From the cell containing the given text, extract its center point as (x, y) coordinate. 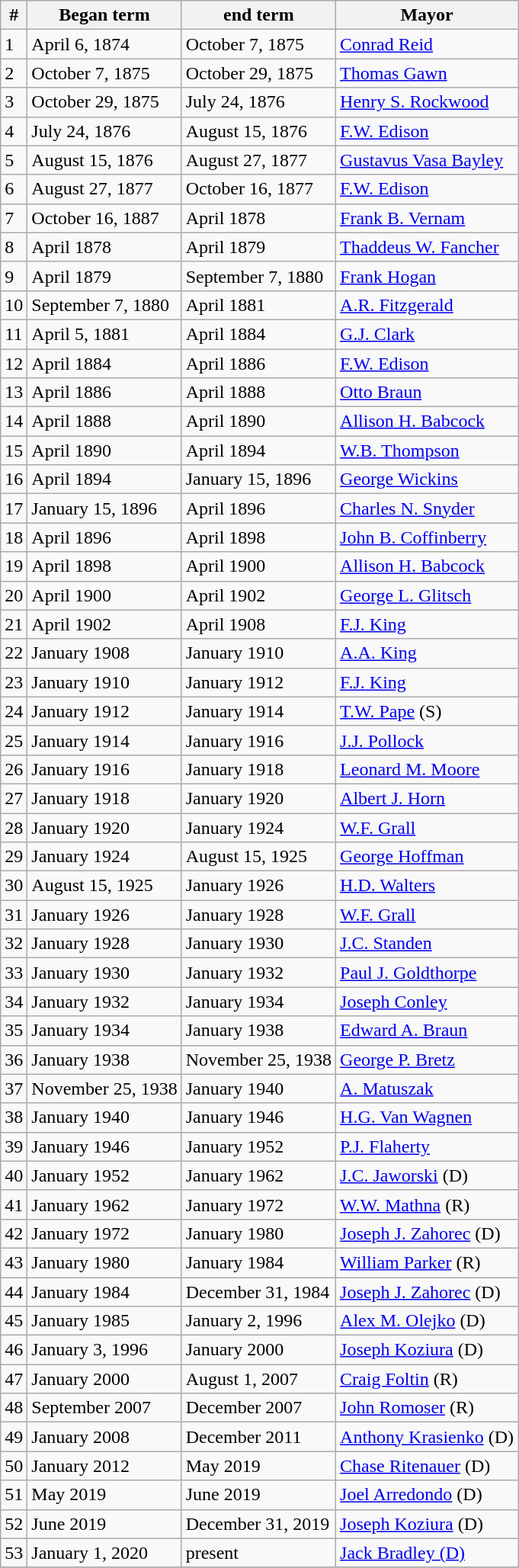
Henry S. Rockwood (427, 102)
October 16, 1887 (104, 218)
40 (14, 1175)
3 (14, 102)
January 1985 (104, 1321)
6 (14, 189)
January 2012 (104, 1466)
7 (14, 218)
September 2007 (104, 1408)
Mayor (427, 15)
Jack Bradley (D) (427, 1553)
2 (14, 73)
Frank Hogan (427, 276)
April 5, 1881 (104, 334)
A. Matuszak (427, 1089)
Thomas Gawn (427, 73)
W.B. Thompson (427, 451)
15 (14, 451)
April 6, 1874 (104, 44)
J.C. Jaworski (D) (427, 1175)
P.J. Flaherty (427, 1146)
31 (14, 915)
23 (14, 682)
10 (14, 305)
22 (14, 653)
14 (14, 422)
Albert J. Horn (427, 798)
46 (14, 1350)
Chase Ritenauer (D) (427, 1466)
4 (14, 131)
April 1881 (258, 305)
51 (14, 1495)
J.C. Standen (427, 944)
44 (14, 1292)
Joseph Conley (427, 1002)
A.R. Fitzgerald (427, 305)
18 (14, 537)
26 (14, 769)
50 (14, 1466)
Thaddeus W. Fancher (427, 247)
H.D. Walters (427, 886)
49 (14, 1437)
34 (14, 1002)
27 (14, 798)
35 (14, 1031)
12 (14, 364)
Edward A. Braun (427, 1031)
9 (14, 276)
George L. Glitsch (427, 595)
21 (14, 624)
present (258, 1553)
T.W. Pape (S) (427, 711)
52 (14, 1524)
Otto Braun (427, 393)
Began term (104, 15)
13 (14, 393)
20 (14, 595)
Alex M. Olejko (D) (427, 1321)
April 1908 (258, 624)
H.G. Van Wagnen (427, 1117)
December 2007 (258, 1408)
J.J. Pollock (427, 740)
17 (14, 508)
January 3, 1996 (104, 1350)
W.W. Mathna (R) (427, 1204)
37 (14, 1089)
47 (14, 1379)
George P. Bretz (427, 1060)
January 1, 2020 (104, 1553)
December 31, 1984 (258, 1292)
19 (14, 566)
October 16, 1877 (258, 189)
August 1, 2007 (258, 1379)
January 2, 1996 (258, 1321)
January 1908 (104, 653)
38 (14, 1117)
January 2008 (104, 1437)
Leonard M. Moore (427, 769)
Paul J. Goldthorpe (427, 973)
41 (14, 1204)
36 (14, 1060)
John B. Coffinberry (427, 537)
25 (14, 740)
32 (14, 944)
G.J. Clark (427, 334)
A.A. King (427, 653)
December 2011 (258, 1437)
Conrad Reid (427, 44)
8 (14, 247)
16 (14, 479)
29 (14, 857)
45 (14, 1321)
33 (14, 973)
Anthony Krasienko (D) (427, 1437)
1 (14, 44)
John Romoser (R) (427, 1408)
Joel Arredondo (D) (427, 1495)
43 (14, 1262)
Gustavus Vasa Bayley (427, 160)
11 (14, 334)
December 31, 2019 (258, 1524)
# (14, 15)
Frank B. Vernam (427, 218)
24 (14, 711)
39 (14, 1146)
28 (14, 827)
5 (14, 160)
30 (14, 886)
end term (258, 15)
George Wickins (427, 479)
William Parker (R) (427, 1262)
George Hoffman (427, 857)
Charles N. Snyder (427, 508)
48 (14, 1408)
53 (14, 1553)
Craig Foltin (R) (427, 1379)
42 (14, 1233)
